Return the (X, Y) coordinate for the center point of the cell that contains the specified text.  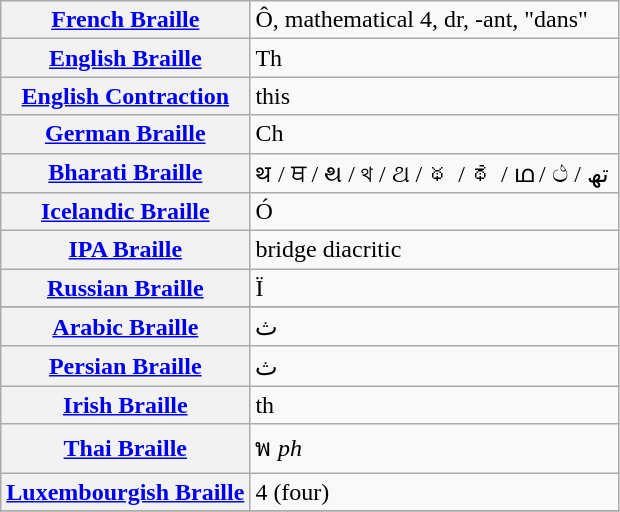
Luxembourgish Braille (126, 491)
Persian Braille (126, 366)
IPA Braille (126, 250)
English Braille (126, 58)
Ó (435, 212)
English Contraction (126, 96)
Ô, mathematical 4, dr, -ant, "dans" (435, 20)
Ch (435, 134)
थ / ਥ / થ / থ / ଥ / థ / ಥ / ഥ / ථ / تھ ‎ (435, 173)
พ ph (435, 448)
Ї (435, 288)
4 (four) (435, 491)
Icelandic Braille (126, 212)
Bharati Braille (126, 173)
bridge diacritic (435, 250)
Russian Braille (126, 288)
th (435, 405)
Thai Braille (126, 448)
this (435, 96)
Irish Braille (126, 405)
German Braille (126, 134)
Arabic Braille (126, 327)
French Braille (126, 20)
Th (435, 58)
